Provide the [X, Y] coordinate of the cell's center where the given text is located.  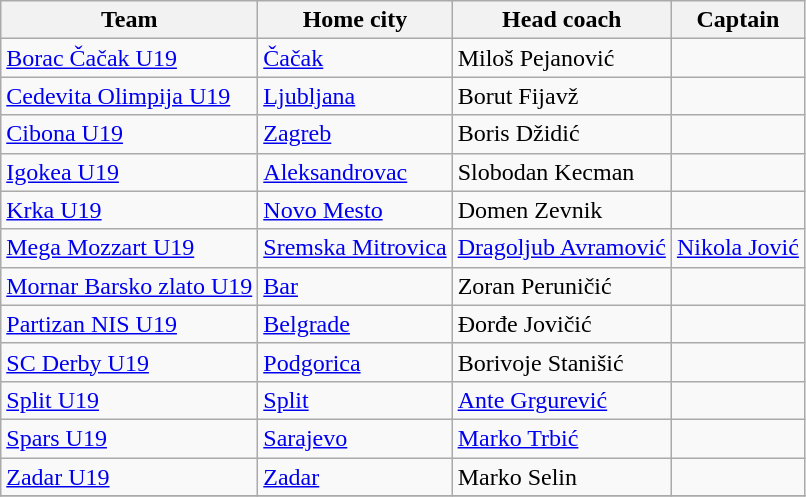
Aleksandrovac [355, 172]
Split [355, 400]
Team [130, 20]
Krka U19 [130, 210]
Spars U19 [130, 438]
Podgorica [355, 362]
Borac Čačak U19 [130, 58]
Novo Mesto [355, 210]
Igokea U19 [130, 172]
Belgrade [355, 324]
Nikola Jović [738, 248]
Boris Džidić [562, 134]
Zoran Peruničić [562, 286]
Čačak [355, 58]
Captain [738, 20]
Mega Mozzart U19 [130, 248]
Head coach [562, 20]
Split U19 [130, 400]
Partizan NIS U19 [130, 324]
Zagreb [355, 134]
Home city [355, 20]
Ante Grgurević [562, 400]
Borivoje Stanišić [562, 362]
Marko Trbić [562, 438]
Slobodan Kecman [562, 172]
Domen Zevnik [562, 210]
Zadar U19 [130, 477]
Marko Selin [562, 477]
Bar [355, 286]
Zadar [355, 477]
Mornar Barsko zlato U19 [130, 286]
Dragoljub Avramović [562, 248]
Sarajevo [355, 438]
Sremska Mitrovica [355, 248]
Borut Fijavž [562, 96]
Cibona U19 [130, 134]
Cedevita Olimpija U19 [130, 96]
Đorđe Jovičić [562, 324]
Ljubljana [355, 96]
SC Derby U19 [130, 362]
Miloš Pejanović [562, 58]
